Determine the (X, Y) coordinate at the center of the cell enclosing the given text.  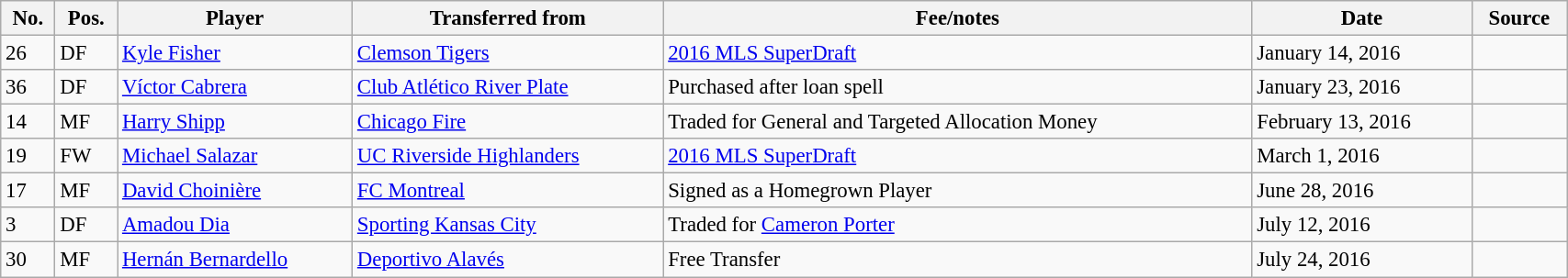
Signed as a Homegrown Player (957, 191)
Transferred from (508, 18)
3 (28, 225)
July 12, 2016 (1361, 225)
No. (28, 18)
Amadou Dia (235, 225)
David Choinière (235, 191)
30 (28, 260)
Source (1519, 18)
19 (28, 156)
January 14, 2016 (1361, 53)
Traded for Cameron Porter (957, 225)
Club Atlético River Plate (508, 87)
Michael Salazar (235, 156)
Fee/notes (957, 18)
17 (28, 191)
Clemson Tigers (508, 53)
FC Montreal (508, 191)
July 24, 2016 (1361, 260)
36 (28, 87)
Pos. (86, 18)
Purchased after loan spell (957, 87)
Hernán Bernardello (235, 260)
14 (28, 122)
Traded for General and Targeted Allocation Money (957, 122)
Deportivo Alavés (508, 260)
Chicago Fire (508, 122)
FW (86, 156)
26 (28, 53)
Víctor Cabrera (235, 87)
Harry Shipp (235, 122)
Sporting Kansas City (508, 225)
Date (1361, 18)
UC Riverside Highlanders (508, 156)
January 23, 2016 (1361, 87)
June 28, 2016 (1361, 191)
Kyle Fisher (235, 53)
February 13, 2016 (1361, 122)
Player (235, 18)
March 1, 2016 (1361, 156)
Free Transfer (957, 260)
